Extract the [x, y] coordinate from the center of the cell holding the provided text.  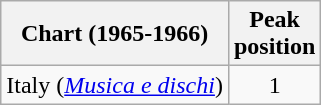
1 [274, 85]
Chart (1965-1966) [115, 34]
Italy (Musica e dischi) [115, 85]
Peakposition [274, 34]
